Output the [X, Y] coordinate of the center of the cell containing the given text.  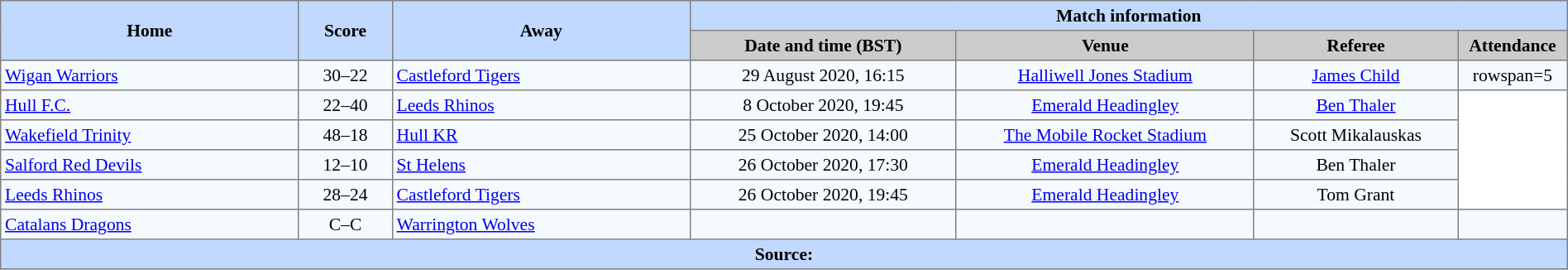
St Helens [541, 165]
Referee [1355, 46]
Attendance [1513, 46]
Warrington Wolves [541, 224]
26 October 2020, 19:45 [823, 195]
C–C [346, 224]
Venue [1105, 46]
Scott Mikalauskas [1355, 135]
Tom Grant [1355, 195]
Score [346, 31]
28–24 [346, 195]
Hull KR [541, 135]
Away [541, 31]
8 October 2020, 19:45 [823, 105]
Home [150, 31]
29 August 2020, 16:15 [823, 75]
Match information [1128, 16]
James Child [1355, 75]
Halliwell Jones Stadium [1105, 75]
25 October 2020, 14:00 [823, 135]
30–22 [346, 75]
Catalans Dragons [150, 224]
26 October 2020, 17:30 [823, 165]
12–10 [346, 165]
Source: [784, 254]
Salford Red Devils [150, 165]
The Mobile Rocket Stadium [1105, 135]
Wigan Warriors [150, 75]
22–40 [346, 105]
Date and time (BST) [823, 46]
48–18 [346, 135]
Hull F.C. [150, 105]
rowspan=5 [1513, 75]
Wakefield Trinity [150, 135]
